Detect which cell encompasses the target text, then output its (x, y) center coordinate. 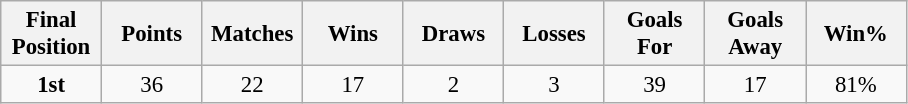
81% (856, 85)
Losses (554, 34)
Win% (856, 34)
Wins (354, 34)
Goals Away (756, 34)
3 (554, 85)
Points (152, 34)
Goals For (654, 34)
Final Position (52, 34)
Matches (252, 34)
2 (454, 85)
22 (252, 85)
36 (152, 85)
39 (654, 85)
Draws (454, 34)
1st (52, 85)
